Provide the [X, Y] coordinate of the cell's center where the given text is located.  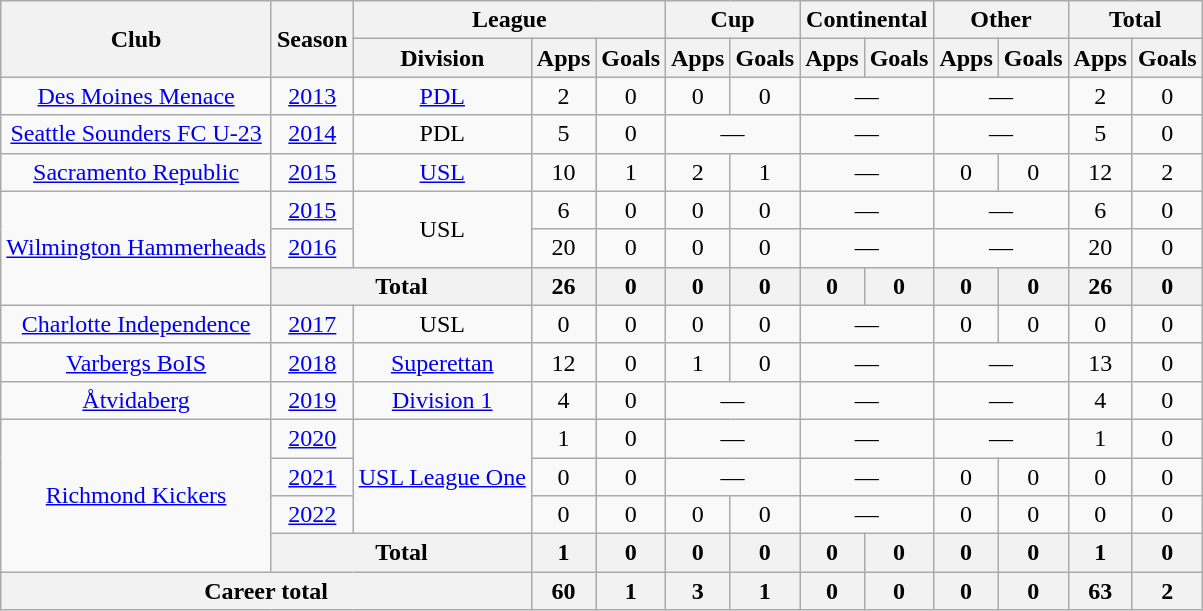
Richmond Kickers [136, 495]
Continental [867, 20]
2022 [312, 515]
Division [442, 58]
2020 [312, 438]
Varbergs BoIS [136, 362]
3 [698, 591]
Season [312, 39]
Career total [266, 591]
USL League One [442, 476]
League [509, 20]
Wilmington Hammerheads [136, 248]
2017 [312, 324]
60 [563, 591]
2013 [312, 96]
Seattle Sounders FC U-23 [136, 134]
Club [136, 39]
Des Moines Menace [136, 96]
Superettan [442, 362]
2018 [312, 362]
Division 1 [442, 400]
2021 [312, 477]
2016 [312, 248]
Charlotte Independence [136, 324]
10 [563, 172]
Other [1001, 20]
2014 [312, 134]
2019 [312, 400]
63 [1100, 591]
Cup [733, 20]
13 [1100, 362]
Sacramento Republic [136, 172]
Åtvidaberg [136, 400]
